Locate the cell with the specified text and output its [X, Y] center coordinate. 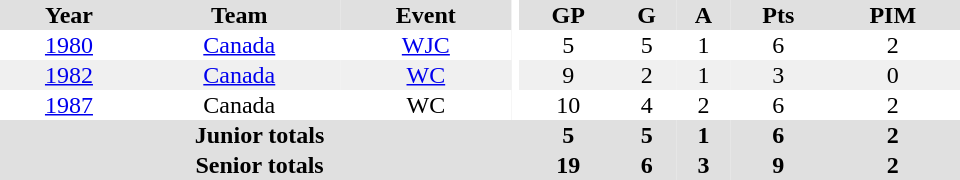
4 [646, 105]
Year [69, 15]
GP [568, 15]
19 [568, 165]
Junior totals [260, 135]
A [704, 15]
0 [893, 75]
1980 [69, 45]
10 [568, 105]
PIM [893, 15]
WJC [426, 45]
1982 [69, 75]
1987 [69, 105]
Senior totals [260, 165]
Team [240, 15]
G [646, 15]
Event [426, 15]
Pts [778, 15]
